Pinpoint the cell where the given text exists, returning its [x, y] midpoint coordinate. 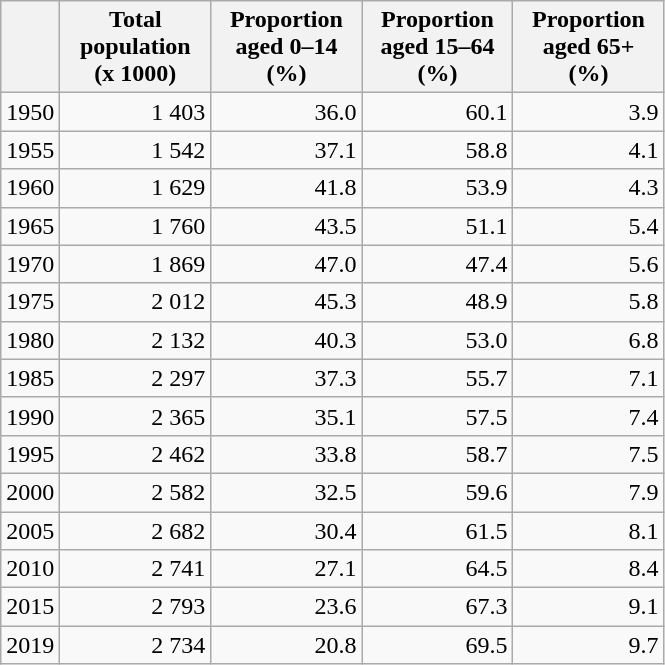
8.1 [588, 531]
1 869 [136, 264]
2005 [30, 531]
2000 [30, 492]
1995 [30, 454]
2 741 [136, 569]
7.1 [588, 378]
43.5 [286, 226]
2019 [30, 645]
45.3 [286, 302]
2 132 [136, 340]
55.7 [438, 378]
36.0 [286, 112]
1965 [30, 226]
7.5 [588, 454]
53.0 [438, 340]
Proportionaged 65+(%) [588, 47]
20.8 [286, 645]
1970 [30, 264]
51.1 [438, 226]
47.0 [286, 264]
37.3 [286, 378]
33.8 [286, 454]
1960 [30, 188]
4.3 [588, 188]
27.1 [286, 569]
2 682 [136, 531]
1950 [30, 112]
5.6 [588, 264]
1955 [30, 150]
Proportionaged 0–14(%) [286, 47]
32.5 [286, 492]
1 542 [136, 150]
2 012 [136, 302]
67.3 [438, 607]
41.8 [286, 188]
59.6 [438, 492]
64.5 [438, 569]
Total population (x 1000) [136, 47]
1980 [30, 340]
4.1 [588, 150]
2010 [30, 569]
69.5 [438, 645]
5.4 [588, 226]
6.8 [588, 340]
2 793 [136, 607]
37.1 [286, 150]
1 629 [136, 188]
23.6 [286, 607]
1990 [30, 416]
1 760 [136, 226]
58.7 [438, 454]
47.4 [438, 264]
61.5 [438, 531]
1985 [30, 378]
2 297 [136, 378]
7.4 [588, 416]
Proportionaged 15–64(%) [438, 47]
5.8 [588, 302]
3.9 [588, 112]
40.3 [286, 340]
8.4 [588, 569]
2 734 [136, 645]
30.4 [286, 531]
53.9 [438, 188]
7.9 [588, 492]
9.7 [588, 645]
1 403 [136, 112]
1975 [30, 302]
2015 [30, 607]
2 365 [136, 416]
58.8 [438, 150]
2 462 [136, 454]
48.9 [438, 302]
2 582 [136, 492]
57.5 [438, 416]
9.1 [588, 607]
60.1 [438, 112]
35.1 [286, 416]
